Return the [x, y] coordinate for the center point of the cell that contains the specified text.  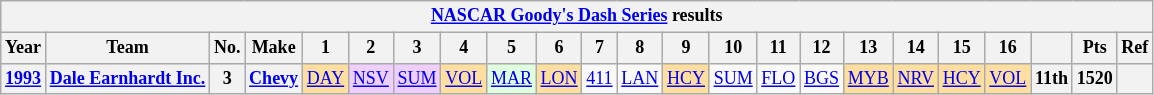
DAY [325, 78]
8 [640, 48]
FLO [778, 78]
NRV [916, 78]
14 [916, 48]
4 [464, 48]
12 [822, 48]
10 [733, 48]
11 [778, 48]
11th [1052, 78]
15 [962, 48]
1 [325, 48]
No. [228, 48]
16 [1008, 48]
LON [559, 78]
BGS [822, 78]
Pts [1094, 48]
MAR [512, 78]
LAN [640, 78]
411 [600, 78]
7 [600, 48]
Ref [1135, 48]
2 [370, 48]
Dale Earnhardt Inc. [127, 78]
Year [24, 48]
1993 [24, 78]
Make [274, 48]
1520 [1094, 78]
9 [686, 48]
Team [127, 48]
NASCAR Goody's Dash Series results [577, 16]
Chevy [274, 78]
5 [512, 48]
13 [868, 48]
6 [559, 48]
MYB [868, 78]
NSV [370, 78]
